Output the [X, Y] coordinate of the center of the cell containing the given text.  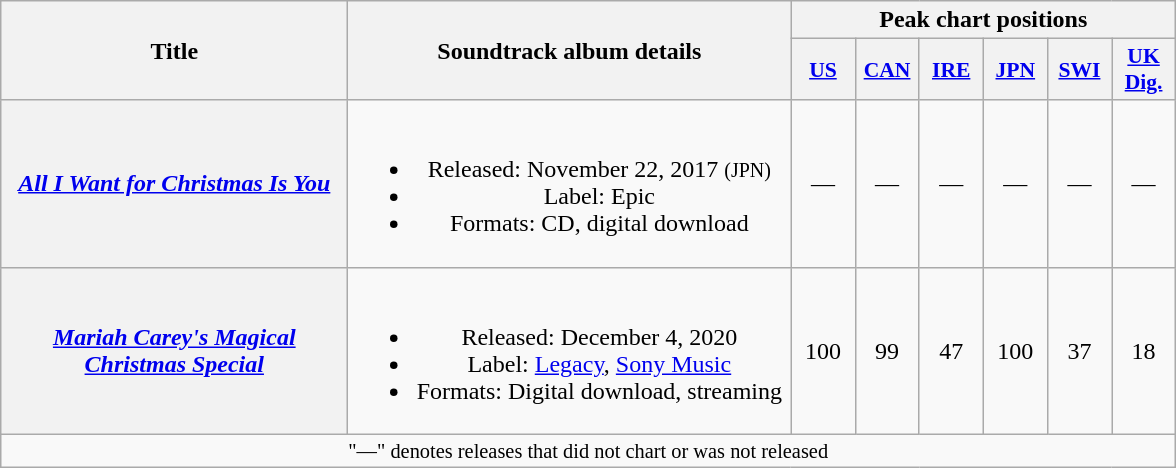
37 [1079, 350]
Title [174, 50]
"—" denotes releases that did not chart or was not released [588, 451]
47 [951, 350]
Released: December 4, 2020Label: Legacy, Sony MusicFormats: Digital download, streaming [570, 350]
UK Dig. [1144, 70]
IRE [951, 70]
All I Want for Christmas Is You [174, 184]
99 [887, 350]
Mariah Carey's Magical Christmas Special [174, 350]
US [823, 70]
JPN [1015, 70]
Released: November 22, 2017 (JPN)Label: EpicFormats: CD, digital download [570, 184]
18 [1144, 350]
Soundtrack album details [570, 50]
Peak chart positions [984, 20]
CAN [887, 70]
SWI [1079, 70]
